Find where the given text appears and provide that cell's center as (X, Y) coordinate. 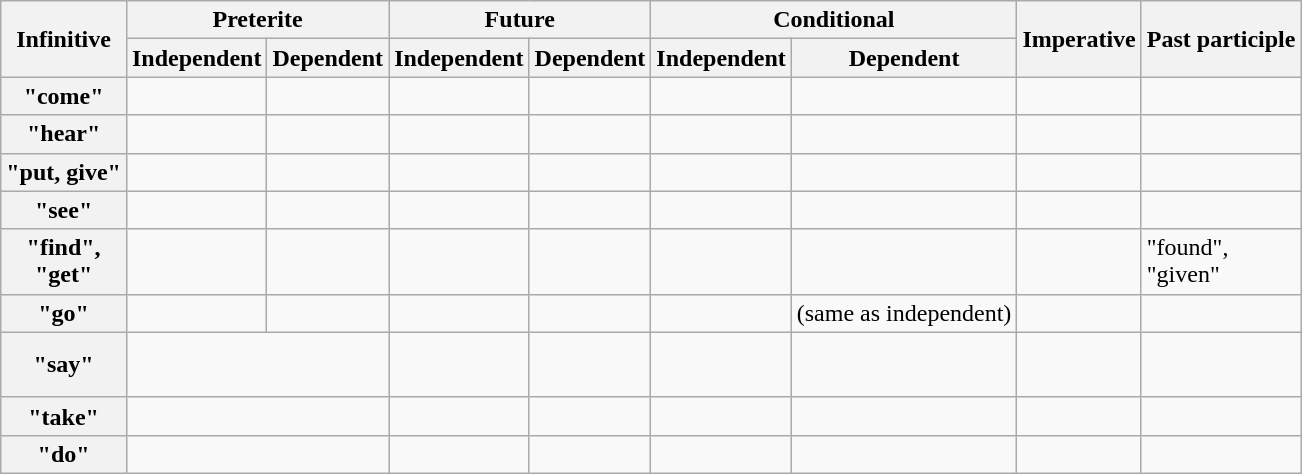
"hear" (64, 134)
"found", "given" (1221, 262)
Preterite (257, 20)
"take" (64, 416)
Infinitive (64, 39)
"say" (64, 364)
"put, give" (64, 172)
Conditional (834, 20)
"do" (64, 454)
Past participle (1221, 39)
Future (520, 20)
"go" (64, 313)
"come" (64, 96)
(same as independent) (904, 313)
"find", "get" (64, 262)
Imperative (1079, 39)
"see" (64, 210)
